Return (X, Y) of the center of cell containing provided text 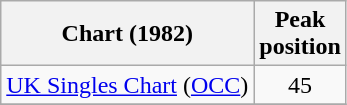
45 (300, 85)
UK Singles Chart (OCC) (128, 85)
Chart (1982) (128, 34)
Peakposition (300, 34)
